Return [x, y] of the center of cell containing provided text 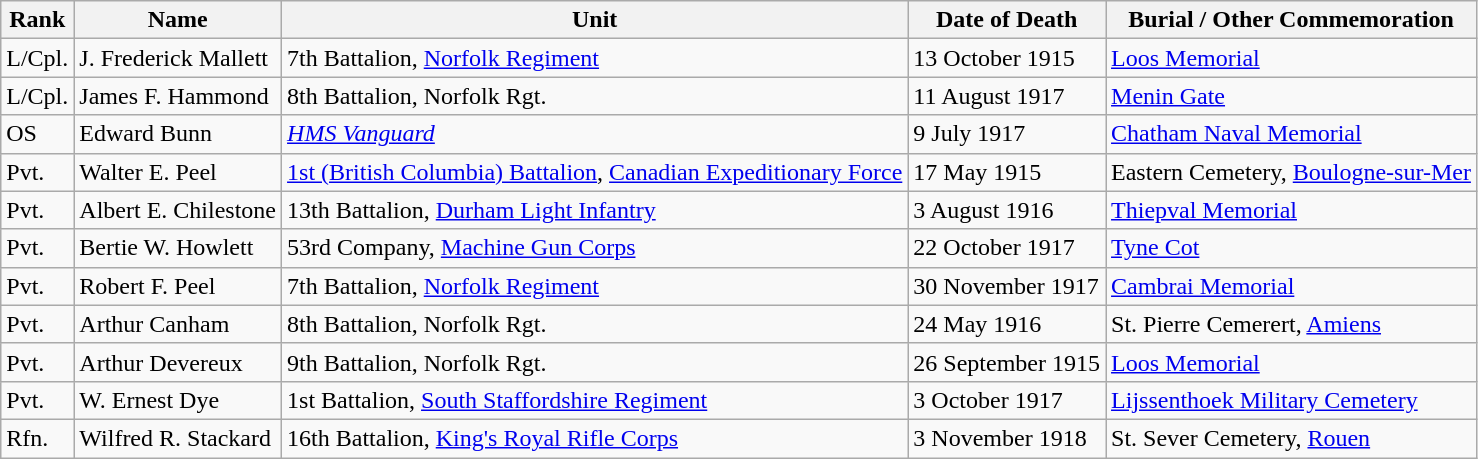
Walter E. Peel [178, 172]
22 October 1917 [1007, 248]
HMS Vanguard [595, 134]
Bertie W. Howlett [178, 248]
1st (British Columbia) Battalion, Canadian Expeditionary Force [595, 172]
Cambrai Memorial [1292, 286]
24 May 1916 [1007, 324]
Robert F. Peel [178, 286]
Rfn. [38, 438]
30 November 1917 [1007, 286]
Arthur Devereux [178, 362]
Name [178, 20]
Albert E. Chilestone [178, 210]
Tyne Cot [1292, 248]
26 September 1915 [1007, 362]
Menin Gate [1292, 96]
Burial / Other Commemoration [1292, 20]
3 October 1917 [1007, 400]
Unit [595, 20]
16th Battalion, King's Royal Rifle Corps [595, 438]
Thiepval Memorial [1292, 210]
OS [38, 134]
Eastern Cemetery, Boulogne-sur-Mer [1292, 172]
Edward Bunn [178, 134]
1st Battalion, South Staffordshire Regiment [595, 400]
James F. Hammond [178, 96]
13th Battalion, Durham Light Infantry [595, 210]
3 August 1916 [1007, 210]
Lijssenthoek Military Cemetery [1292, 400]
Chatham Naval Memorial [1292, 134]
9th Battalion, Norfolk Rgt. [595, 362]
Rank [38, 20]
13 October 1915 [1007, 58]
Arthur Canham [178, 324]
Date of Death [1007, 20]
17 May 1915 [1007, 172]
Wilfred R. Stackard [178, 438]
J. Frederick Mallett [178, 58]
3 November 1918 [1007, 438]
W. Ernest Dye [178, 400]
53rd Company, Machine Gun Corps [595, 248]
11 August 1917 [1007, 96]
9 July 1917 [1007, 134]
St. Pierre Cemerert, Amiens [1292, 324]
St. Sever Cemetery, Rouen [1292, 438]
